Pinpoint the cell where the given text exists, returning its [x, y] midpoint coordinate. 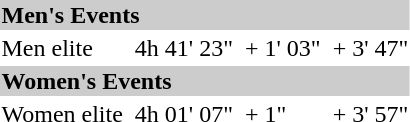
Men elite [62, 48]
4h 41' 23" [184, 48]
+ 3' 47" [370, 48]
Women's Events [205, 81]
Men's Events [205, 15]
+ 1' 03" [282, 48]
